Detect which cell encompasses the target text, then output its (x, y) center coordinate. 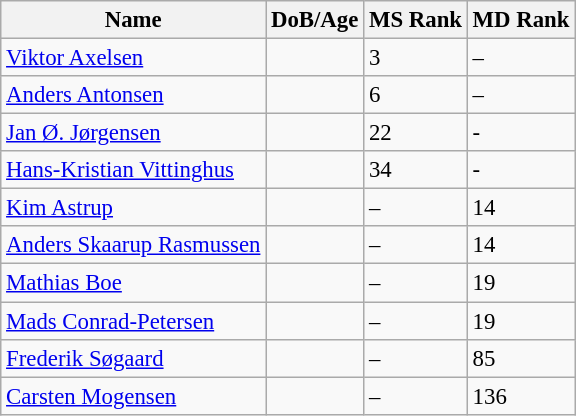
Kim Astrup (134, 208)
6 (416, 95)
Name (134, 20)
Anders Skaarup Rasmussen (134, 245)
136 (520, 396)
Mads Conrad-Petersen (134, 321)
3 (416, 58)
Jan Ø. Jørgensen (134, 133)
Carsten Mogensen (134, 396)
Anders Antonsen (134, 95)
MS Rank (416, 20)
DoB/Age (315, 20)
Hans-Kristian Vittinghus (134, 170)
85 (520, 358)
22 (416, 133)
MD Rank (520, 20)
Viktor Axelsen (134, 58)
34 (416, 170)
Mathias Boe (134, 283)
Frederik Søgaard (134, 358)
